Detect which cell encompasses the target text, then output its (X, Y) center coordinate. 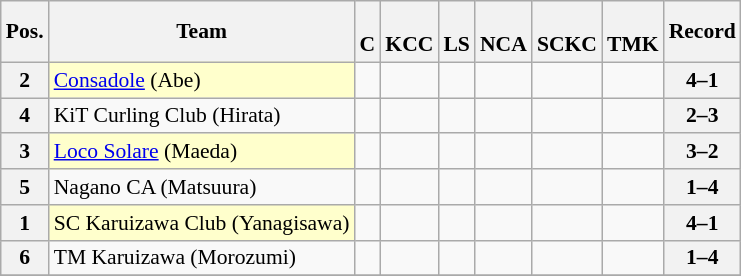
TM Karuizawa (Morozumi) (202, 258)
KiT Curling Club (Hirata) (202, 116)
Nagano CA (Matsuura) (202, 187)
2–3 (702, 116)
KCC (409, 32)
Record (702, 32)
SCKC (567, 32)
2 (25, 80)
3 (25, 152)
4 (25, 116)
Consadole (Abe) (202, 80)
5 (25, 187)
3–2 (702, 152)
1 (25, 223)
Team (202, 32)
TMK (633, 32)
Loco Solare (Maeda) (202, 152)
LS (456, 32)
C (368, 32)
SC Karuizawa Club (Yanagisawa) (202, 223)
Pos. (25, 32)
NCA (504, 32)
6 (25, 258)
